Search for the cell housing the specified text and yield its [x, y] center coordinate. 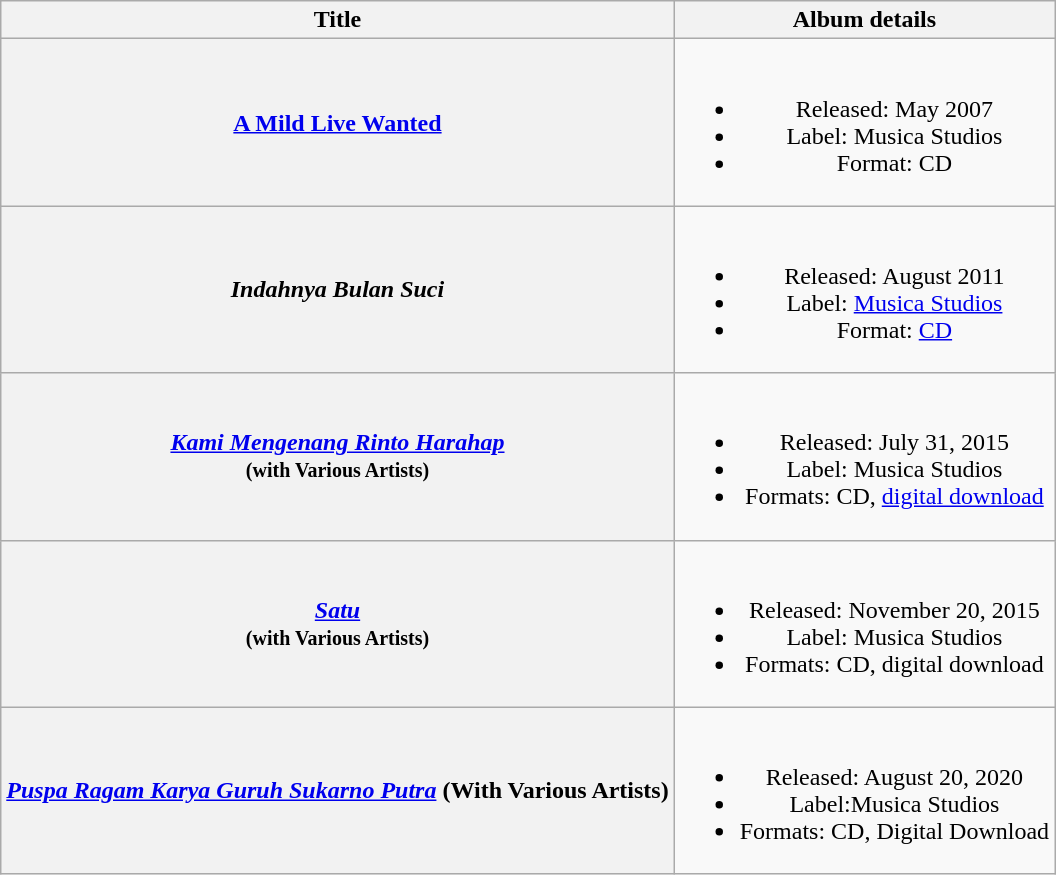
Released: July 31, 2015Label: Musica StudiosFormats: CD, digital download [864, 456]
Released: August 2011Label: Musica StudiosFormat: CD [864, 290]
Kami Mengenang Rinto Harahap (with Various Artists) [338, 456]
Released: August 20, 2020Label:Musica StudiosFormats: CD, Digital Download [864, 790]
A Mild Live Wanted [338, 122]
Puspa Ragam Karya Guruh Sukarno Putra (With Various Artists) [338, 790]
Released: May 2007Label: Musica StudiosFormat: CD [864, 122]
Title [338, 20]
Indahnya Bulan Suci [338, 290]
Album details [864, 20]
Satu (with Various Artists) [338, 624]
Released: November 20, 2015Label: Musica StudiosFormats: CD, digital download [864, 624]
